Provide the [X, Y] coordinate of the cell's center where the given text is located.  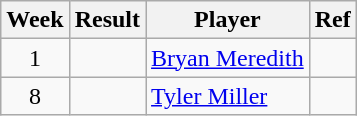
Result [107, 20]
Week [35, 20]
Ref [332, 20]
Bryan Meredith [228, 58]
Player [228, 20]
Tyler Miller [228, 96]
1 [35, 58]
8 [35, 96]
